Identify which cell holds the provided text, then report its [X, Y] central coordinate. 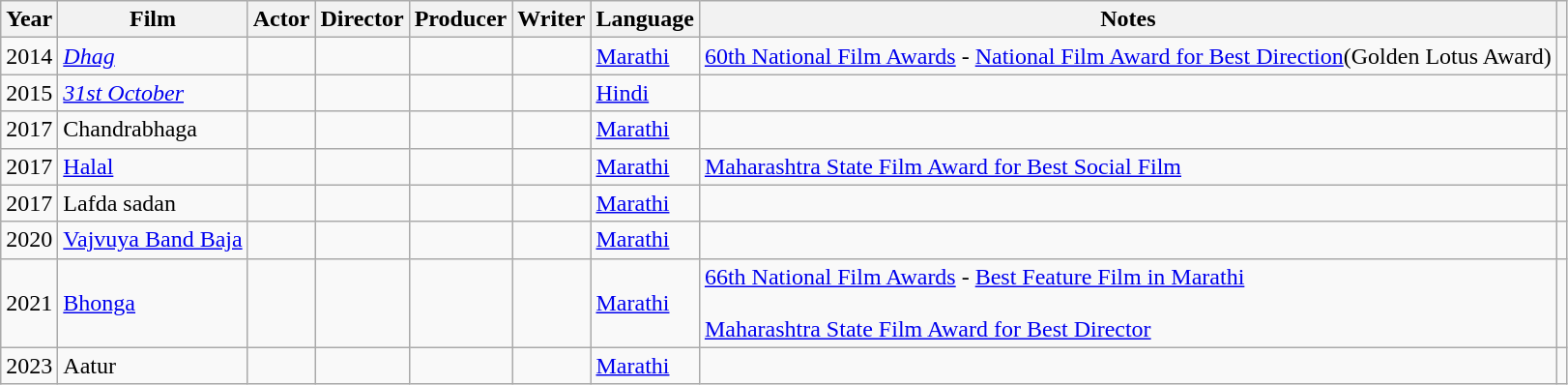
Writer [551, 19]
60th National Film Awards - National Film Award for Best Direction(Golden Lotus Award) [1127, 56]
Actor [281, 19]
2020 [29, 240]
31st October [153, 93]
Language [645, 19]
Maharashtra State Film Award for Best Social Film [1127, 166]
2014 [29, 56]
Halal [153, 166]
Hindi [645, 93]
2021 [29, 303]
Vajvuya Band Baja [153, 240]
Film [153, 19]
Dhag [153, 56]
2015 [29, 93]
Year [29, 19]
Aatur [153, 366]
2023 [29, 366]
Bhonga [153, 303]
Chandrabhaga [153, 130]
66th National Film Awards - Best Feature Film in Marathi Maharashtra State Film Award for Best Director [1127, 303]
Notes [1127, 19]
Director [362, 19]
Producer [460, 19]
Lafda sadan [153, 203]
